Search for the cell housing the specified text and yield its [X, Y] center coordinate. 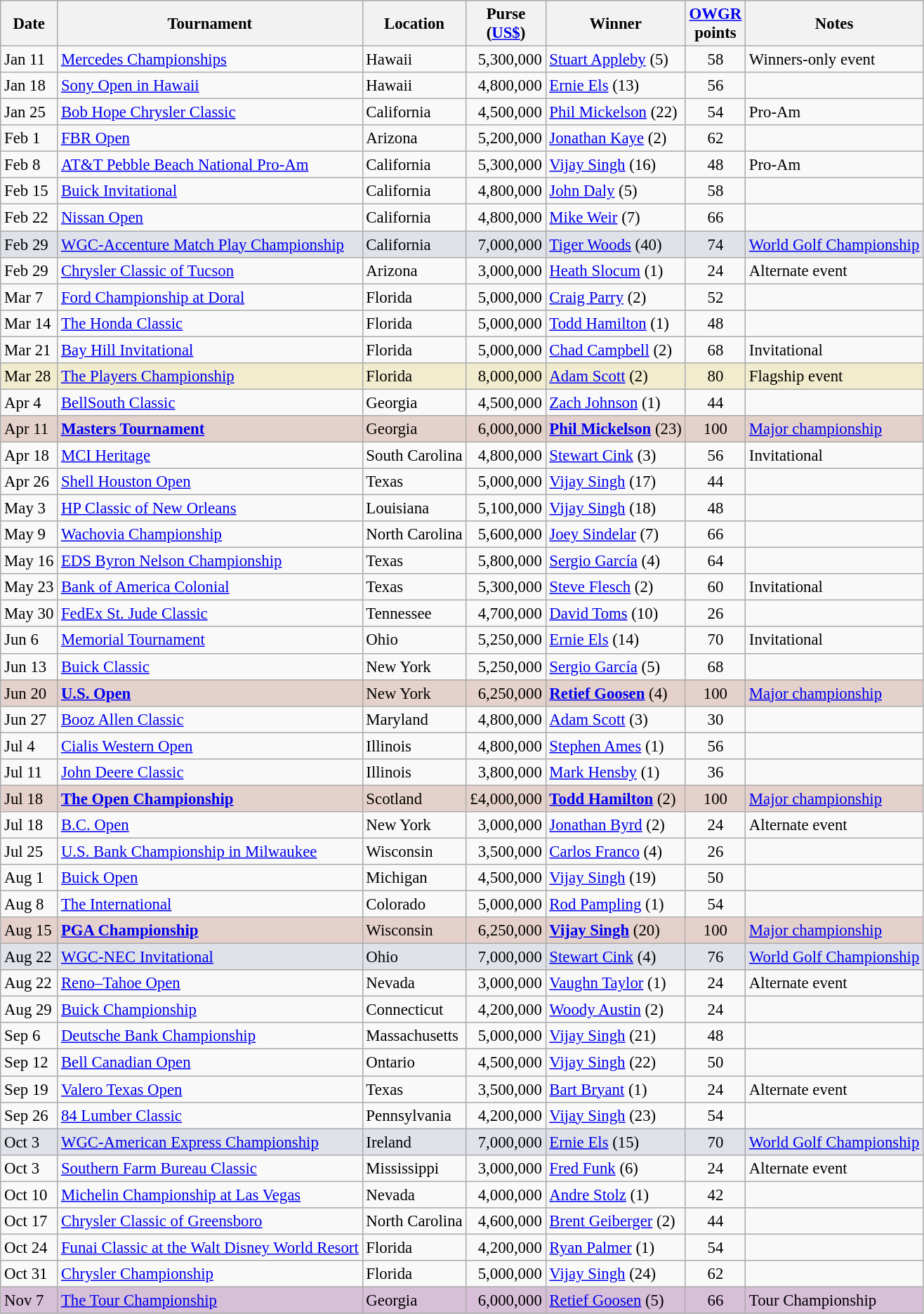
74 [715, 244]
Ontario [414, 1063]
U.S. Bank Championship in Milwaukee [210, 851]
David Toms (10) [615, 614]
Ford Championship at Doral [210, 297]
Notes [834, 24]
Mike Weir (7) [615, 218]
Chrysler Classic of Greensboro [210, 1221]
Vijay Singh (23) [615, 1115]
Colorado [414, 905]
The International [210, 905]
5,600,000 [506, 534]
84 Lumber Classic [210, 1115]
HP Classic of New Orleans [210, 508]
Tiger Woods (40) [615, 244]
Todd Hamilton (2) [615, 799]
Phil Mickelson (22) [615, 112]
May 9 [29, 534]
Purse(US$) [506, 24]
Carlos Franco (4) [615, 851]
Buick Invitational [210, 192]
EDS Byron Nelson Championship [210, 561]
Apr 18 [29, 455]
Chrysler Championship [210, 1274]
Bell Canadian Open [210, 1063]
Feb 15 [29, 192]
Cialis Western Open [210, 746]
Tennessee [414, 614]
Bay Hill Invitational [210, 350]
MCI Heritage [210, 455]
Bob Hope Chrysler Classic [210, 112]
Oct 10 [29, 1195]
5,100,000 [506, 508]
Nov 7 [29, 1300]
BellSouth Classic [210, 402]
Tournament [210, 24]
Apr 4 [29, 402]
Ryan Palmer (1) [615, 1247]
Apr 26 [29, 482]
Jonathan Kaye (2) [615, 138]
Bank of America Colonial [210, 587]
Stewart Cink (4) [615, 957]
Buick Classic [210, 666]
Stephen Ames (1) [615, 746]
The Tour Championship [210, 1300]
Mar 14 [29, 323]
Louisiana [414, 508]
May 3 [29, 508]
Jun 27 [29, 719]
Jul 11 [29, 773]
Flagship event [834, 376]
Oct 17 [29, 1221]
76 [715, 957]
Adam Scott (2) [615, 376]
Steve Flesch (2) [615, 587]
Reno–Tahoe Open [210, 983]
Mar 28 [29, 376]
Bart Bryant (1) [615, 1089]
3,800,000 [506, 773]
Sep 26 [29, 1115]
Ernie Els (14) [615, 640]
Feb 1 [29, 138]
Stewart Cink (3) [615, 455]
OWGRpoints [715, 24]
May 30 [29, 614]
Chad Campbell (2) [615, 350]
WGC-American Express Championship [210, 1142]
May 16 [29, 561]
Masters Tournament [210, 429]
60 [715, 587]
Michigan [414, 878]
Jul 25 [29, 851]
Date [29, 24]
Mar 21 [29, 350]
5,800,000 [506, 561]
Feb 8 [29, 165]
WGC-NEC Invitational [210, 957]
Chrysler Classic of Tucson [210, 270]
AT&T Pebble Beach National Pro-Am [210, 165]
Booz Allen Classic [210, 719]
Fred Funk (6) [615, 1168]
Jun 20 [29, 693]
Memorial Tournament [210, 640]
U.S. Open [210, 693]
Vijay Singh (18) [615, 508]
Sep 12 [29, 1063]
Vijay Singh (22) [615, 1063]
Sony Open in Hawaii [210, 86]
Sep 19 [29, 1089]
Aug 29 [29, 1010]
Scotland [414, 799]
Sergio García (5) [615, 666]
Craig Parry (2) [615, 297]
The Open Championship [210, 799]
Location [414, 24]
Vijay Singh (24) [615, 1274]
Sep 6 [29, 1036]
Jun 6 [29, 640]
Buick Championship [210, 1010]
Deutsche Bank Championship [210, 1036]
Mississippi [414, 1168]
Vaughn Taylor (1) [615, 983]
Andre Stolz (1) [615, 1195]
4,000,000 [506, 1195]
5,200,000 [506, 138]
Retief Goosen (5) [615, 1300]
Ireland [414, 1142]
Nissan Open [210, 218]
Adam Scott (3) [615, 719]
John Deere Classic [210, 773]
Apr 11 [29, 429]
Funai Classic at the Walt Disney World Resort [210, 1247]
Aug 1 [29, 878]
Oct 24 [29, 1247]
Mercedes Championships [210, 60]
Zach Johnson (1) [615, 402]
64 [715, 561]
May 23 [29, 587]
B.C. Open [210, 825]
Mark Hensby (1) [615, 773]
Pennsylvania [414, 1115]
The Honda Classic [210, 323]
4,600,000 [506, 1221]
Mar 7 [29, 297]
30 [715, 719]
Buick Open [210, 878]
Retief Goosen (4) [615, 693]
Jan 18 [29, 86]
Shell Houston Open [210, 482]
52 [715, 297]
80 [715, 376]
Tour Championship [834, 1300]
Vijay Singh (20) [615, 931]
Jonathan Byrd (2) [615, 825]
Winners-only event [834, 60]
Heath Slocum (1) [615, 270]
Massachusetts [414, 1036]
John Daly (5) [615, 192]
36 [715, 773]
Southern Farm Bureau Classic [210, 1168]
Jun 13 [29, 666]
Sergio García (4) [615, 561]
£4,000,000 [506, 799]
Stuart Appleby (5) [615, 60]
PGA Championship [210, 931]
Maryland [414, 719]
Vijay Singh (21) [615, 1036]
Joey Sindelar (7) [615, 534]
Jul 4 [29, 746]
South Carolina [414, 455]
Brent Geiberger (2) [615, 1221]
42 [715, 1195]
Woody Austin (2) [615, 1010]
Oct 31 [29, 1274]
Michelin Championship at Las Vegas [210, 1195]
Phil Mickelson (23) [615, 429]
Winner [615, 24]
Feb 22 [29, 218]
8,000,000 [506, 376]
WGC-Accenture Match Play Championship [210, 244]
Aug 15 [29, 931]
Aug 8 [29, 905]
Wachovia Championship [210, 534]
Todd Hamilton (1) [615, 323]
Vijay Singh (17) [615, 482]
Jan 25 [29, 112]
Ernie Els (13) [615, 86]
Ernie Els (15) [615, 1142]
FBR Open [210, 138]
Valero Texas Open [210, 1089]
FedEx St. Jude Classic [210, 614]
Vijay Singh (16) [615, 165]
Jan 11 [29, 60]
4,700,000 [506, 614]
Vijay Singh (19) [615, 878]
Connecticut [414, 1010]
Rod Pampling (1) [615, 905]
The Players Championship [210, 376]
